Scan for the cell matching the given text and deliver its [X, Y] coordinate at center. 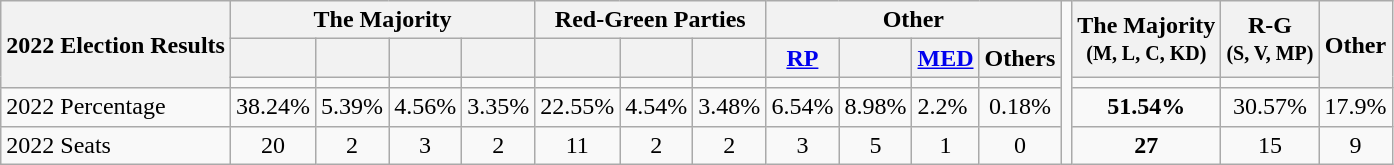
The Majority(M, L, C, KD) [1146, 39]
MED [946, 58]
4.54% [656, 107]
15 [1270, 145]
27 [1146, 145]
2.2% [946, 107]
38.24% [272, 107]
9 [1356, 145]
51.54% [1146, 107]
The Majority [382, 20]
Red-Green Parties [650, 20]
R-G(S, V, MP) [1270, 39]
30.57% [1270, 107]
3.35% [498, 107]
RP [802, 58]
17.9% [1356, 107]
0.18% [1020, 107]
0 [1020, 145]
1 [946, 145]
2022 Election Results [116, 44]
3.48% [730, 107]
8.98% [876, 107]
6.54% [802, 107]
2022 Seats [116, 145]
2022 Percentage [116, 107]
5 [876, 145]
20 [272, 145]
22.55% [578, 107]
11 [578, 145]
Others [1020, 58]
5.39% [352, 107]
4.56% [426, 107]
